Search for the cell housing the specified text and yield its [x, y] center coordinate. 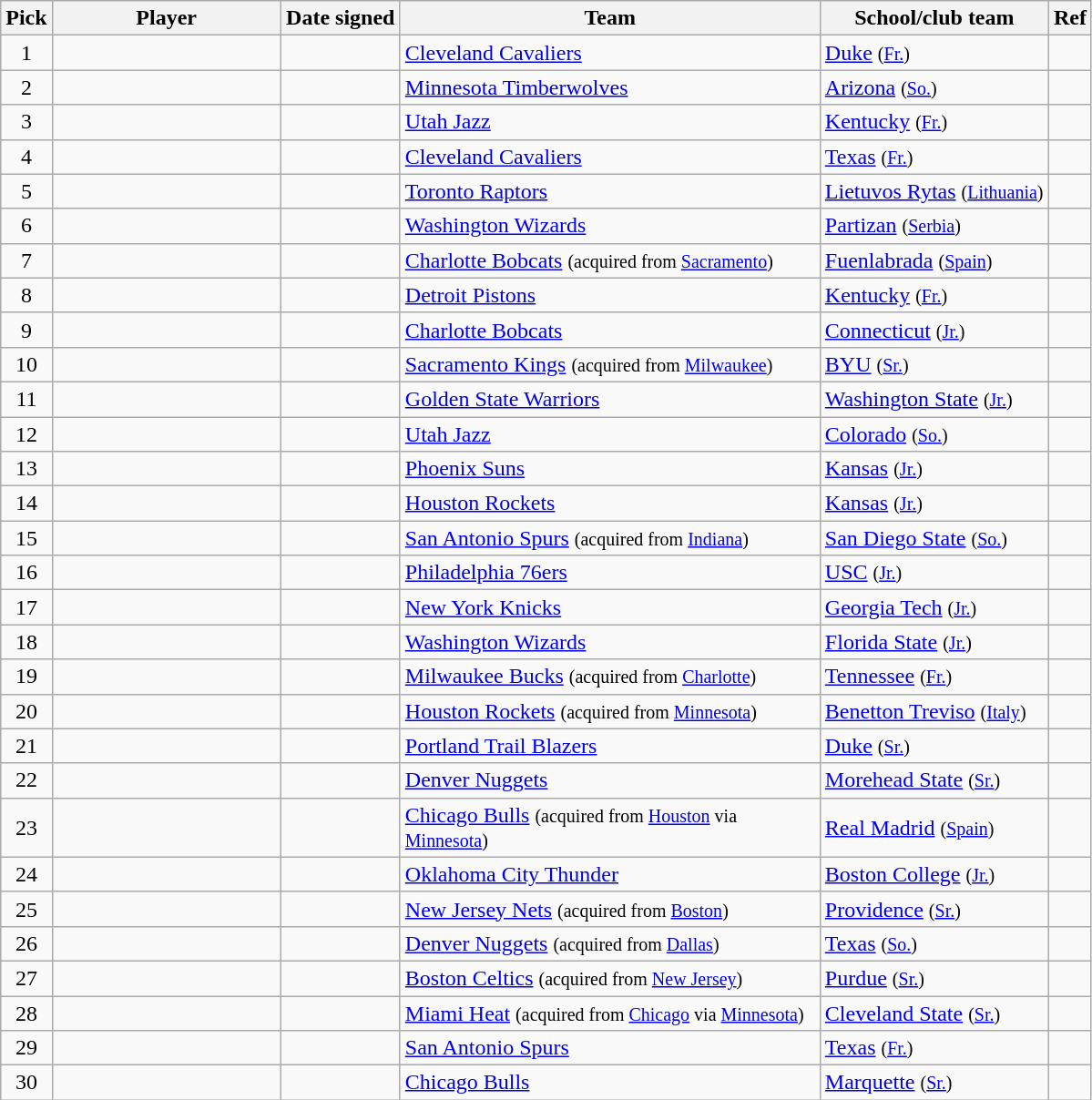
Providence (Sr.) [934, 909]
Florida State (Jr.) [934, 642]
22 [26, 780]
Portland Trail Blazers [610, 746]
5 [26, 191]
Chicago Bulls (acquired from Houston via Minnesota) [610, 827]
Purdue (Sr.) [934, 978]
18 [26, 642]
Tennessee (Fr.) [934, 677]
Philadelphia 76ers [610, 573]
19 [26, 677]
Miami Heat (acquired from Chicago via Minnesota) [610, 1013]
30 [26, 1083]
Boston Celtics (acquired from New Jersey) [610, 978]
Golden State Warriors [610, 399]
Phoenix Suns [610, 469]
Morehead State (Sr.) [934, 780]
Lietuvos Rytas (Lithuania) [934, 191]
24 [26, 874]
Oklahoma City Thunder [610, 874]
29 [26, 1048]
Washington State (Jr.) [934, 399]
27 [26, 978]
Chicago Bulls [610, 1083]
Texas (So.) [934, 943]
2 [26, 87]
Benetton Treviso (Italy) [934, 711]
Cleveland State (Sr.) [934, 1013]
1 [26, 53]
San Antonio Spurs (acquired from Indiana) [610, 538]
Denver Nuggets [610, 780]
Date signed [341, 18]
17 [26, 607]
New York Knicks [610, 607]
Real Madrid (Spain) [934, 827]
Fuenlabrada (Spain) [934, 260]
7 [26, 260]
Duke (Fr.) [934, 53]
23 [26, 827]
16 [26, 573]
Team [610, 18]
Minnesota Timberwolves [610, 87]
Boston College (Jr.) [934, 874]
Houston Rockets [610, 504]
USC (Jr.) [934, 573]
Arizona (So.) [934, 87]
12 [26, 434]
Charlotte Bobcats (acquired from Sacramento) [610, 260]
Ref [1069, 18]
Milwaukee Bucks (acquired from Charlotte) [610, 677]
Sacramento Kings (acquired from Milwaukee) [610, 364]
4 [26, 157]
Denver Nuggets (acquired from Dallas) [610, 943]
14 [26, 504]
Player [166, 18]
3 [26, 122]
11 [26, 399]
Colorado (So.) [934, 434]
26 [26, 943]
Toronto Raptors [610, 191]
Houston Rockets (acquired from Minnesota) [610, 711]
8 [26, 295]
20 [26, 711]
28 [26, 1013]
9 [26, 330]
15 [26, 538]
13 [26, 469]
New Jersey Nets (acquired from Boston) [610, 909]
School/club team [934, 18]
21 [26, 746]
San Antonio Spurs [610, 1048]
San Diego State (So.) [934, 538]
10 [26, 364]
Connecticut (Jr.) [934, 330]
Georgia Tech (Jr.) [934, 607]
BYU (Sr.) [934, 364]
25 [26, 909]
Partizan (Serbia) [934, 226]
Pick [26, 18]
Charlotte Bobcats [610, 330]
Detroit Pistons [610, 295]
Duke (Sr.) [934, 746]
Marquette (Sr.) [934, 1083]
6 [26, 226]
